Locate the cell with the specified text and output its [x, y] center coordinate. 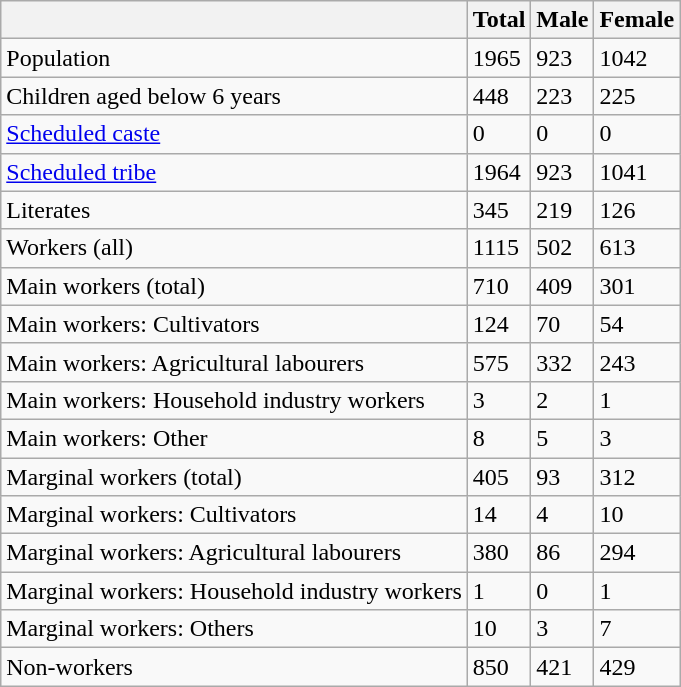
Female [637, 20]
613 [637, 248]
405 [499, 477]
Scheduled tribe [234, 172]
421 [562, 667]
Population [234, 58]
1041 [637, 172]
Main workers: Cultivators [234, 324]
332 [562, 362]
Marginal workers: Household industry workers [234, 591]
54 [637, 324]
Children aged below 6 years [234, 96]
Marginal workers: Cultivators [234, 515]
380 [499, 553]
14 [499, 515]
4 [562, 515]
850 [499, 667]
219 [562, 210]
1042 [637, 58]
Workers (all) [234, 248]
Scheduled caste [234, 134]
225 [637, 96]
2 [562, 400]
Literates [234, 210]
Male [562, 20]
93 [562, 477]
126 [637, 210]
223 [562, 96]
124 [499, 324]
Marginal workers: Agricultural labourers [234, 553]
1115 [499, 248]
1964 [499, 172]
86 [562, 553]
448 [499, 96]
Total [499, 20]
294 [637, 553]
Main workers: Household industry workers [234, 400]
5 [562, 438]
429 [637, 667]
312 [637, 477]
502 [562, 248]
243 [637, 362]
Main workers: Other [234, 438]
Main workers (total) [234, 286]
Non-workers [234, 667]
8 [499, 438]
301 [637, 286]
Marginal workers: Others [234, 629]
Marginal workers (total) [234, 477]
1965 [499, 58]
409 [562, 286]
Main workers: Agricultural labourers [234, 362]
345 [499, 210]
70 [562, 324]
710 [499, 286]
7 [637, 629]
575 [499, 362]
